Pinpoint the cell where the given text exists, returning its [X, Y] midpoint coordinate. 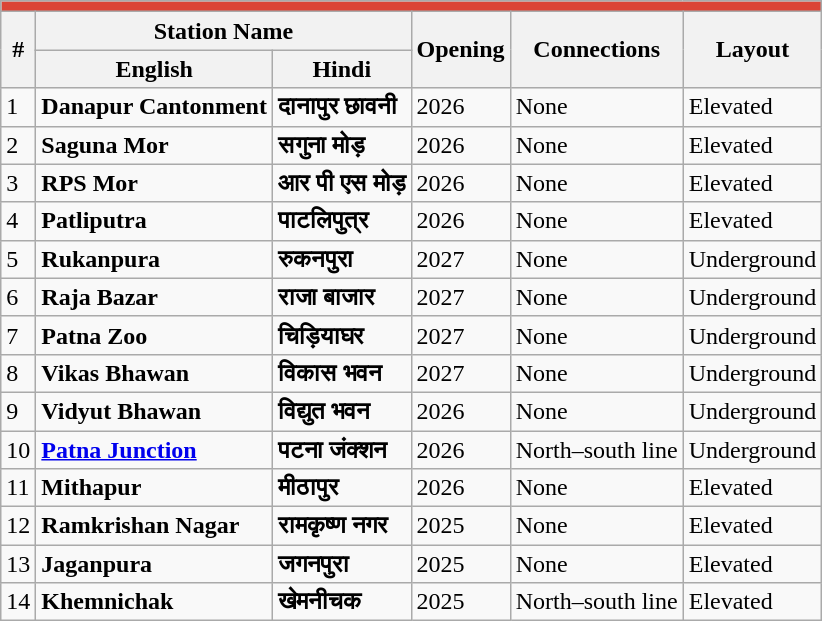
पाटलिपुत्र [342, 221]
3 [18, 183]
14 [18, 602]
Ramkrishan Nagar [154, 526]
Saguna Mor [154, 145]
Mithapur [154, 488]
Raja Bazar [154, 297]
Hindi [342, 69]
# [18, 50]
Patna Junction [154, 449]
विद्युत भवन [342, 411]
Patna Zoo [154, 335]
खेमनीचक [342, 602]
Patliputra [154, 221]
English [154, 69]
7 [18, 335]
रुकनपुरा [342, 259]
Jaganpura [154, 564]
दानापुर छावनी [342, 107]
Rukanpura [154, 259]
Khemnichak [154, 602]
आर पी एस मोड़ [342, 183]
मीठापुर [342, 488]
Layout [752, 50]
10 [18, 449]
राजा बाजार [342, 297]
रामकृष्ण नगर [342, 526]
4 [18, 221]
विकास भवन [342, 373]
8 [18, 373]
Vidyut Bhawan [154, 411]
Connections [596, 50]
11 [18, 488]
2 [18, 145]
Danapur Cantonment [154, 107]
6 [18, 297]
Station Name [224, 31]
1 [18, 107]
12 [18, 526]
जगनपुरा [342, 564]
RPS Mor [154, 183]
5 [18, 259]
Vikas Bhawan [154, 373]
13 [18, 564]
पटना जंक्शन [342, 449]
9 [18, 411]
चिड़ियाघर [342, 335]
Opening [460, 50]
सगुना मोड़ [342, 145]
